From the cell containing the given text, extract its center point as (x, y) coordinate. 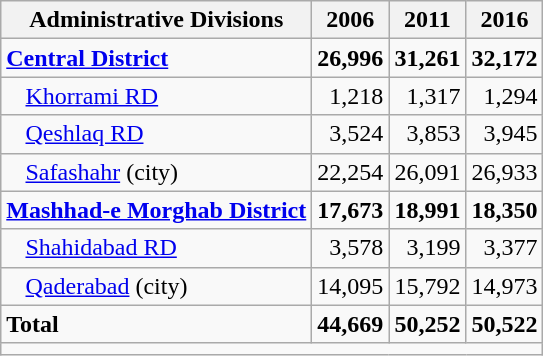
3,524 (350, 134)
1,294 (504, 96)
Safashahr (city) (156, 172)
14,973 (504, 286)
17,673 (350, 210)
Central District (156, 58)
50,522 (504, 324)
3,578 (350, 248)
3,853 (428, 134)
26,933 (504, 172)
Administrative Divisions (156, 20)
18,350 (504, 210)
14,095 (350, 286)
3,945 (504, 134)
2011 (428, 20)
1,317 (428, 96)
50,252 (428, 324)
Total (156, 324)
Khorrami RD (156, 96)
Qeshlaq RD (156, 134)
15,792 (428, 286)
2006 (350, 20)
32,172 (504, 58)
26,091 (428, 172)
Mashhad-e Morghab District (156, 210)
44,669 (350, 324)
22,254 (350, 172)
2016 (504, 20)
Shahidabad RD (156, 248)
3,377 (504, 248)
Qaderabad (city) (156, 286)
1,218 (350, 96)
31,261 (428, 58)
18,991 (428, 210)
3,199 (428, 248)
26,996 (350, 58)
